Pinpoint the cell where the given text exists, returning its [x, y] midpoint coordinate. 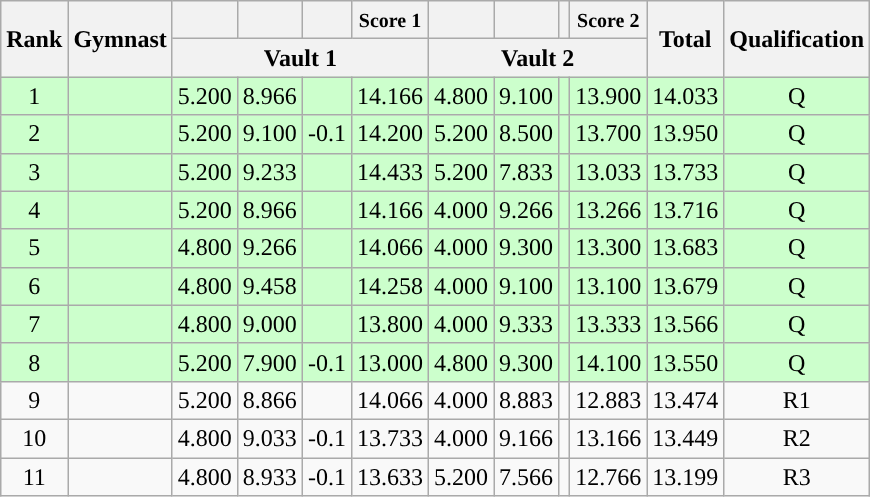
10 [34, 438]
Total [686, 39]
Score 2 [608, 20]
Vault 1 [300, 58]
14.433 [390, 172]
12.883 [608, 400]
Qualification [797, 39]
13.100 [608, 286]
9.033 [270, 438]
9.166 [526, 438]
8 [34, 362]
9.458 [270, 286]
14.100 [608, 362]
13.199 [686, 477]
12.766 [608, 477]
7.833 [526, 172]
7.900 [270, 362]
13.716 [686, 210]
R2 [797, 438]
8.933 [270, 477]
14.258 [390, 286]
Vault 2 [538, 58]
9.333 [526, 324]
6 [34, 286]
13.900 [608, 96]
13.550 [686, 362]
13.333 [608, 324]
9.000 [270, 324]
13.000 [390, 362]
5 [34, 248]
2 [34, 134]
9.233 [270, 172]
8.883 [526, 400]
Score 1 [390, 20]
13.266 [608, 210]
3 [34, 172]
7 [34, 324]
13.166 [608, 438]
Rank [34, 39]
13.300 [608, 248]
13.633 [390, 477]
13.474 [686, 400]
13.800 [390, 324]
13.700 [608, 134]
8.500 [526, 134]
13.033 [608, 172]
Gymnast [120, 39]
8.866 [270, 400]
11 [34, 477]
14.200 [390, 134]
R3 [797, 477]
13.449 [686, 438]
R1 [797, 400]
1 [34, 96]
9 [34, 400]
13.683 [686, 248]
13.566 [686, 324]
4 [34, 210]
13.950 [686, 134]
7.566 [526, 477]
13.679 [686, 286]
14.033 [686, 96]
